Return the [x, y] coordinate for the center point of the cell that contains the specified text.  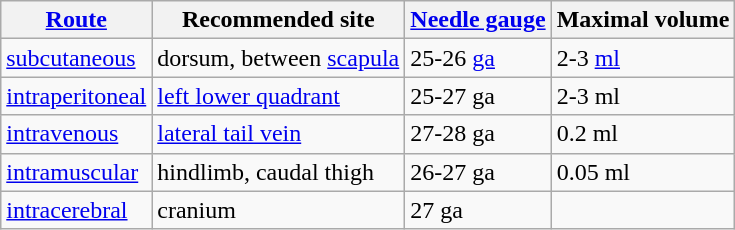
dorsum, between scapula [278, 58]
27-28 ga [478, 134]
25-27 ga [478, 96]
intramuscular [76, 172]
left lower quadrant [278, 96]
27 ga [478, 210]
25-26 ga [478, 58]
intracerebral [76, 210]
hindlimb, caudal thigh [278, 172]
intravenous [76, 134]
0.2 ml [643, 134]
Route [76, 20]
Recommended site [278, 20]
intraperitoneal [76, 96]
Needle gauge [478, 20]
26-27 ga [478, 172]
subcutaneous [76, 58]
Maximal volume [643, 20]
0.05 ml [643, 172]
lateral tail vein [278, 134]
cranium [278, 210]
